Extract the [X, Y] coordinate from the center of the cell holding the provided text.  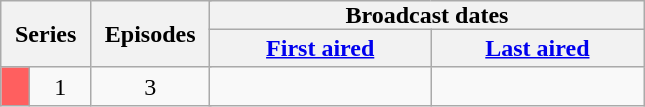
Last aired [538, 48]
Broadcast dates [427, 15]
1 [60, 86]
Series [46, 34]
3 [150, 86]
Episodes [150, 34]
First aired [320, 48]
